Capture the cell that displays the provided text and extract its (x, y) central coordinate. 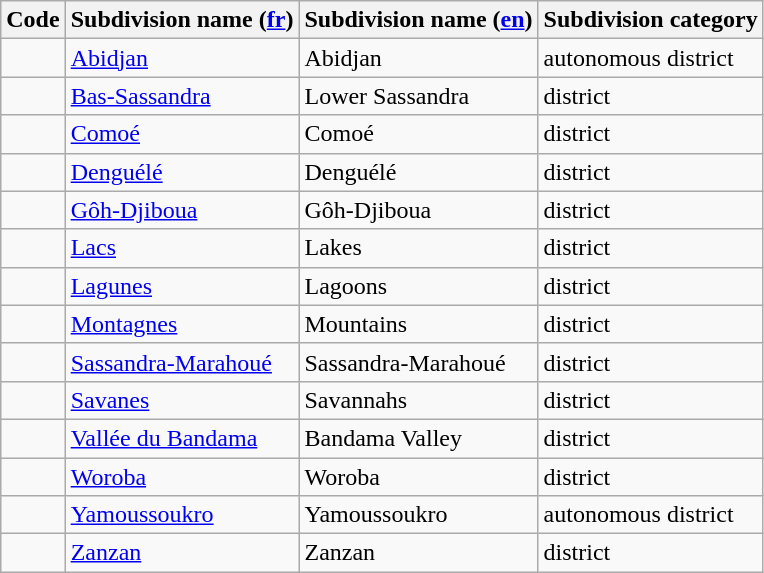
Lagoons (418, 286)
Montagnes (182, 324)
Mountains (418, 324)
Subdivision name (en) (418, 20)
Vallée du Bandama (182, 438)
Subdivision category (650, 20)
Subdivision name (fr) (182, 20)
Lakes (418, 248)
Savannahs (418, 400)
Code (33, 20)
Bandama Valley (418, 438)
Bas-Sassandra (182, 96)
Savanes (182, 400)
Lacs (182, 248)
Lagunes (182, 286)
Lower Sassandra (418, 96)
